Output the (x, y) coordinate of the center of the cell containing the given text.  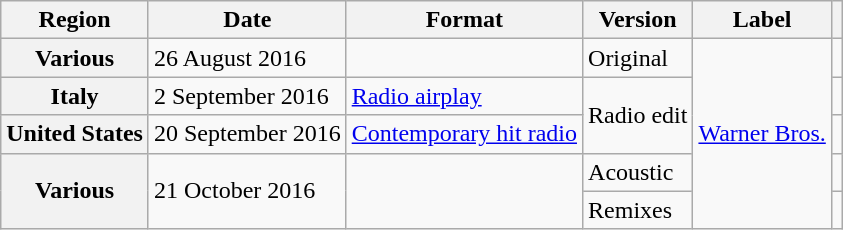
Contemporary hit radio (464, 134)
Acoustic (638, 172)
Remixes (638, 210)
United States (75, 134)
Region (75, 20)
21 October 2016 (247, 191)
26 August 2016 (247, 58)
Version (638, 20)
Date (247, 20)
2 September 2016 (247, 96)
Radio airplay (464, 96)
Warner Bros. (762, 134)
Format (464, 20)
Original (638, 58)
20 September 2016 (247, 134)
Radio edit (638, 115)
Label (762, 20)
Italy (75, 96)
